Detect which cell encompasses the target text, then output its [X, Y] center coordinate. 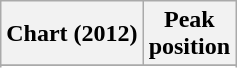
Chart (2012) [72, 34]
Peakposition [189, 34]
